Extract the (X, Y) coordinate from the center of the cell holding the provided text.  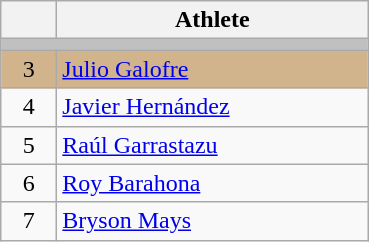
Julio Galofre (212, 69)
Roy Barahona (212, 183)
Bryson Mays (212, 221)
Athlete (212, 20)
Raúl Garrastazu (212, 145)
3 (29, 69)
7 (29, 221)
5 (29, 145)
Javier Hernández (212, 107)
4 (29, 107)
6 (29, 183)
